Scan for the cell matching the given text and deliver its [X, Y] coordinate at center. 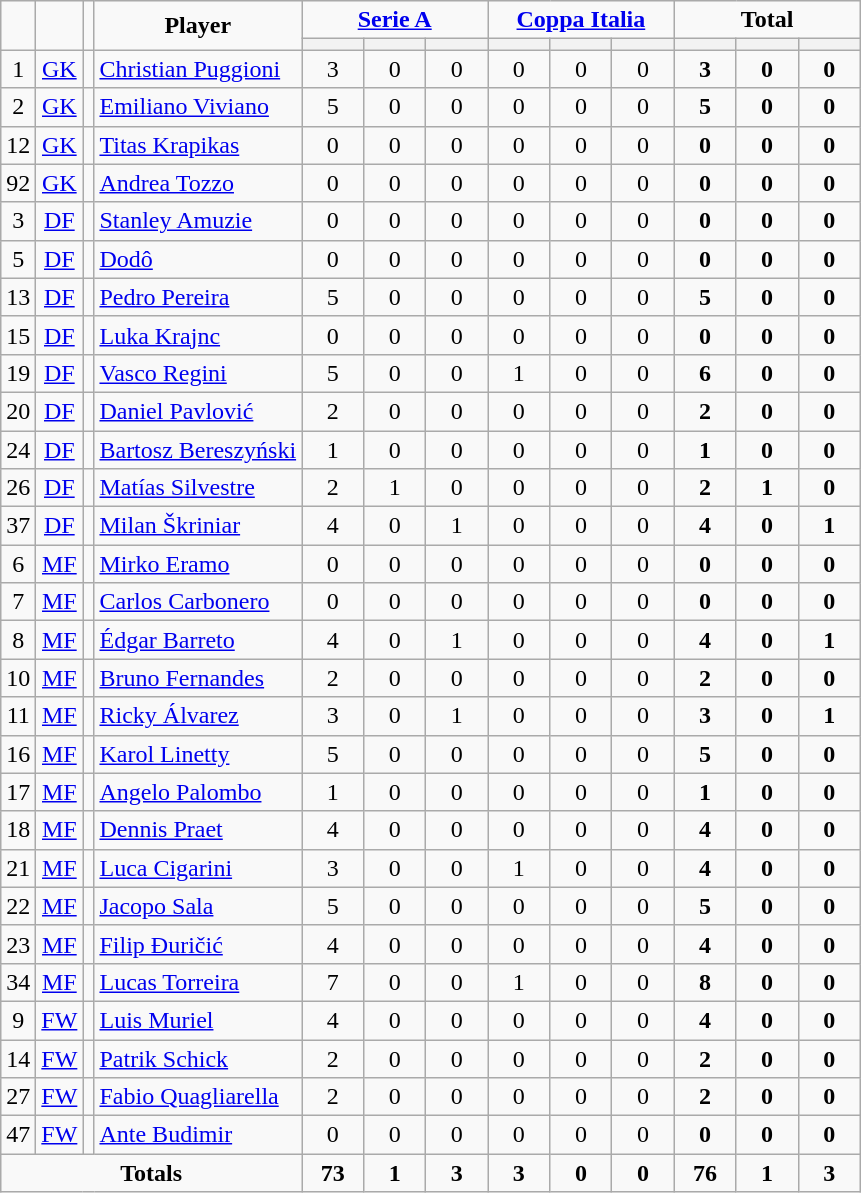
27 [18, 1097]
Christian Puggioni [198, 69]
18 [18, 830]
73 [333, 1173]
76 [705, 1173]
Bruno Fernandes [198, 678]
37 [18, 526]
26 [18, 488]
Karol Linetty [198, 754]
Serie A [395, 20]
11 [18, 716]
34 [18, 982]
20 [18, 411]
19 [18, 373]
Total [767, 20]
Matías Silvestre [198, 488]
Édgar Barreto [198, 640]
22 [18, 906]
Stanley Amuzie [198, 221]
12 [18, 145]
Lucas Torreira [198, 982]
13 [18, 297]
17 [18, 792]
21 [18, 868]
Coppa Italia [581, 20]
Pedro Pereira [198, 297]
9 [18, 1020]
Luka Krajnc [198, 335]
14 [18, 1059]
Jacopo Sala [198, 906]
Angelo Palombo [198, 792]
Ante Budimir [198, 1135]
Filip Đuričić [198, 944]
Fabio Quagliarella [198, 1097]
Dennis Praet [198, 830]
Carlos Carbonero [198, 602]
15 [18, 335]
Andrea Tozzo [198, 183]
Mirko Eramo [198, 564]
Milan Škriniar [198, 526]
Ricky Álvarez [198, 716]
Player [198, 26]
Daniel Pavlović [198, 411]
Dodô [198, 259]
92 [18, 183]
Vasco Regini [198, 373]
Totals [152, 1173]
47 [18, 1135]
Luis Muriel [198, 1020]
16 [18, 754]
Emiliano Viviano [198, 107]
Bartosz Bereszyński [198, 449]
24 [18, 449]
Titas Krapikas [198, 145]
23 [18, 944]
Patrik Schick [198, 1059]
Luca Cigarini [198, 868]
10 [18, 678]
